From the cell containing the given text, extract its center point as [X, Y] coordinate. 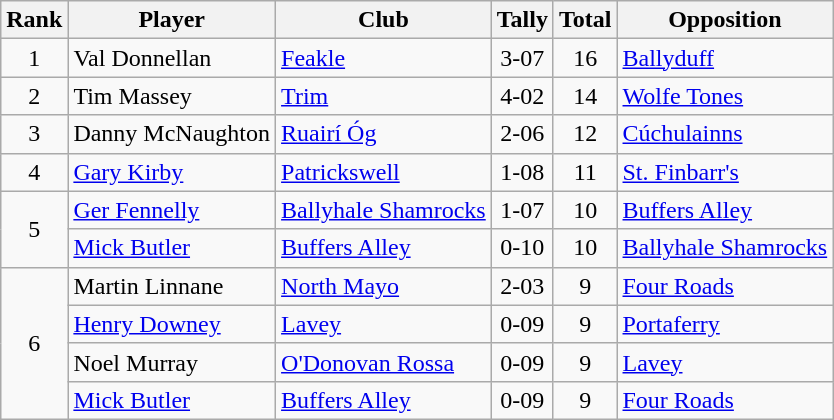
Wolfe Tones [725, 96]
3 [34, 134]
4-02 [522, 96]
16 [585, 58]
Tally [522, 20]
6 [34, 343]
Ruairí Óg [384, 134]
5 [34, 229]
Feakle [384, 58]
Danny McNaughton [172, 134]
3-07 [522, 58]
Gary Kirby [172, 172]
2-03 [522, 286]
Ballyduff [725, 58]
Total [585, 20]
Val Donnellan [172, 58]
1-08 [522, 172]
Club [384, 20]
Tim Massey [172, 96]
Henry Downey [172, 324]
2 [34, 96]
St. Finbarr's [725, 172]
0-10 [522, 248]
Player [172, 20]
4 [34, 172]
Rank [34, 20]
Ger Fennelly [172, 210]
O'Donovan Rossa [384, 362]
12 [585, 134]
14 [585, 96]
Opposition [725, 20]
11 [585, 172]
2-06 [522, 134]
Noel Murray [172, 362]
1-07 [522, 210]
Cúchulainns [725, 134]
1 [34, 58]
North Mayo [384, 286]
Portaferry [725, 324]
Patrickswell [384, 172]
Trim [384, 96]
Martin Linnane [172, 286]
